Identify which cell holds the provided text, then report its [X, Y] central coordinate. 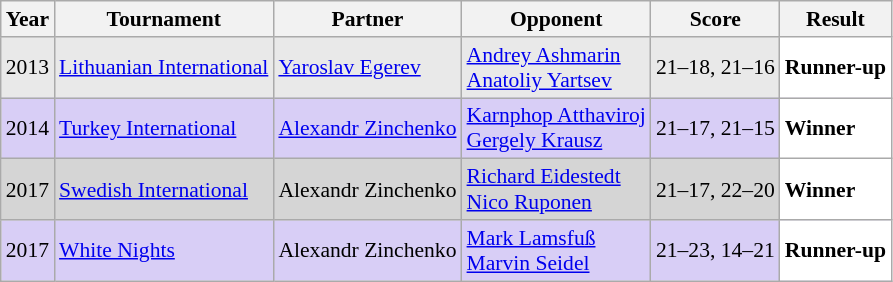
Swedish International [164, 190]
Richard Eidestedt Nico Ruponen [556, 190]
21–23, 14–21 [716, 250]
Mark Lamsfuß Marvin Seidel [556, 250]
Year [28, 19]
2014 [28, 128]
21–17, 22–20 [716, 190]
Score [716, 19]
Andrey Ashmarin Anatoliy Yartsev [556, 68]
Lithuanian International [164, 68]
2013 [28, 68]
21–18, 21–16 [716, 68]
White Nights [164, 250]
21–17, 21–15 [716, 128]
Karnphop Atthaviroj Gergely Krausz [556, 128]
Turkey International [164, 128]
Result [836, 19]
Tournament [164, 19]
Opponent [556, 19]
Partner [367, 19]
Yaroslav Egerev [367, 68]
